Capture the cell that displays the provided text and extract its [x, y] central coordinate. 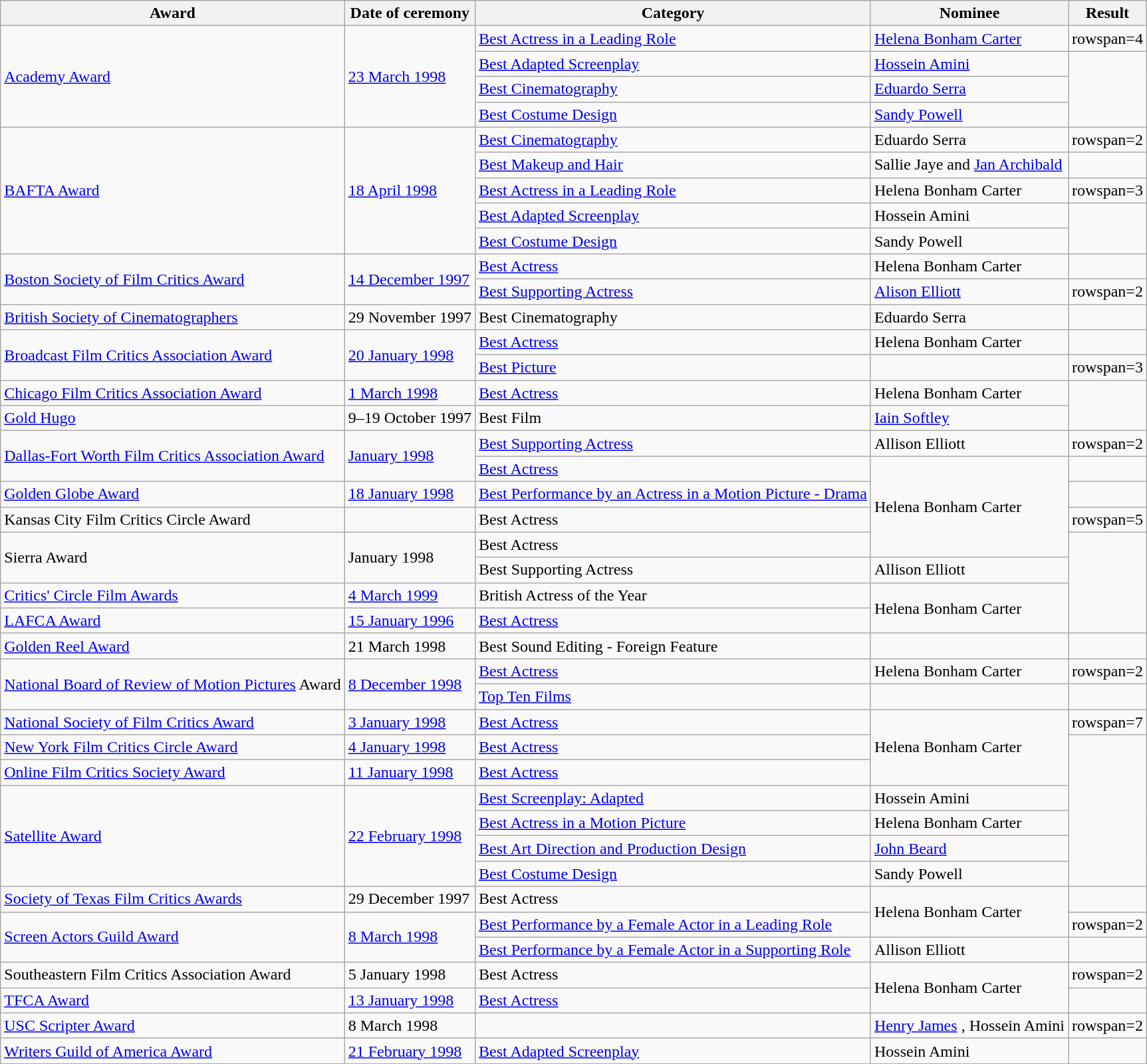
Sierra Award [173, 557]
National Board of Review of Motion Pictures Award [173, 684]
11 January 1998 [410, 773]
22 February 1998 [410, 836]
Best Film [673, 418]
8 December 1998 [410, 684]
TFCA Award [173, 1000]
Best Art Direction and Production Design [673, 849]
Dallas-Fort Worth Film Critics Association Award [173, 456]
15 January 1996 [410, 620]
29 December 1997 [410, 899]
Date of ceremony [410, 13]
Alison Elliott [969, 291]
Best Makeup and Hair [673, 165]
USC Scripter Award [173, 1025]
British Actress of the Year [673, 595]
Henry James , Hossein Amini [969, 1025]
Gold Hugo [173, 418]
Boston Society of Film Critics Award [173, 279]
rowspan=5 [1107, 519]
Best Screenplay: Adapted [673, 798]
rowspan=4 [1107, 39]
National Society of Film Critics Award [173, 722]
5 January 1998 [410, 975]
Broadcast Film Critics Association Award [173, 355]
Society of Texas Film Critics Awards [173, 899]
Sallie Jaye and Jan Archibald [969, 165]
Nominee [969, 13]
Top Ten Films [673, 696]
Best Performance by an Actress in a Motion Picture - Drama [673, 494]
20 January 1998 [410, 355]
British Society of Cinematographers [173, 317]
Best Performance by a Female Actor in a Supporting Role [673, 950]
29 November 1997 [410, 317]
BAFTA Award [173, 190]
23 March 1998 [410, 76]
Best Picture [673, 368]
21 February 1998 [410, 1051]
New York Film Critics Circle Award [173, 747]
Writers Guild of America Award [173, 1051]
John Beard [969, 849]
Southeastern Film Critics Association Award [173, 975]
18 January 1998 [410, 494]
Screen Actors Guild Award [173, 937]
1 March 1998 [410, 393]
Kansas City Film Critics Circle Award [173, 519]
Online Film Critics Society Award [173, 773]
Best Sound Editing - Foreign Feature [673, 646]
Best Performance by a Female Actor in a Leading Role [673, 924]
LAFCA Award [173, 620]
18 April 1998 [410, 190]
3 January 1998 [410, 722]
Critics' Circle Film Awards [173, 595]
21 March 1998 [410, 646]
Result [1107, 13]
13 January 1998 [410, 1000]
Satellite Award [173, 836]
Chicago Film Critics Association Award [173, 393]
14 December 1997 [410, 279]
Golden Globe Award [173, 494]
9–19 October 1997 [410, 418]
Category [673, 13]
Award [173, 13]
4 January 1998 [410, 747]
4 March 1999 [410, 595]
Iain Softley [969, 418]
Best Actress in a Motion Picture [673, 823]
Golden Reel Award [173, 646]
Academy Award [173, 76]
rowspan=7 [1107, 722]
